Capture the cell that displays the provided text and extract its (X, Y) central coordinate. 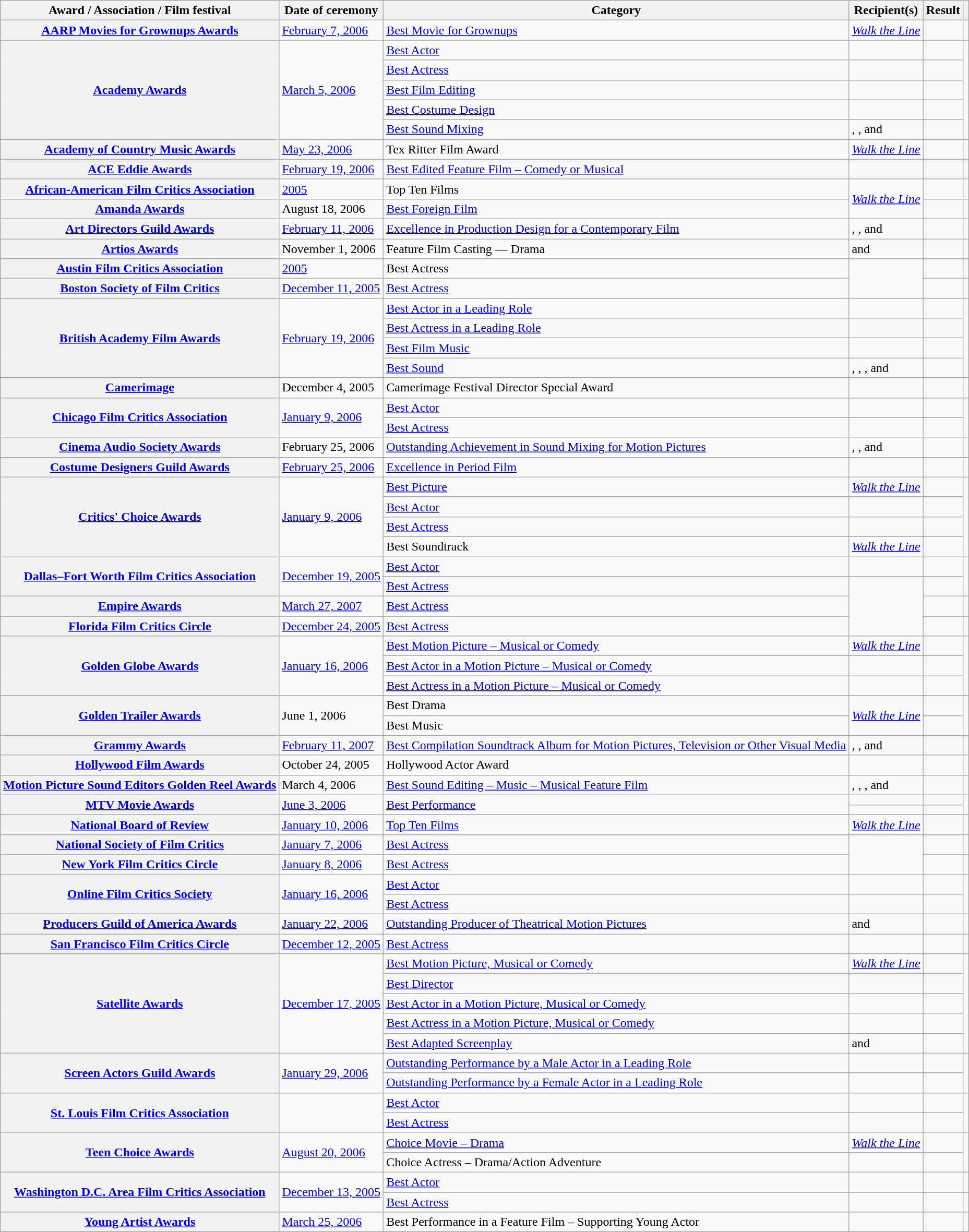
Outstanding Performance by a Male Actor in a Leading Role (616, 1063)
Golden Globe Awards (140, 666)
Screen Actors Guild Awards (140, 1073)
Empire Awards (140, 606)
Best Film Music (616, 348)
Cinema Audio Society Awards (140, 447)
Best Actress in a Motion Picture, Musical or Comedy (616, 1023)
Washington D.C. Area Film Critics Association (140, 1192)
October 24, 2005 (331, 765)
Best Drama (616, 705)
December 13, 2005 (331, 1192)
February 11, 2006 (331, 229)
Austin Film Critics Association (140, 269)
December 17, 2005 (331, 1003)
Category (616, 10)
June 3, 2006 (331, 805)
Camerimage Festival Director Special Award (616, 388)
Chicago Film Critics Association (140, 417)
British Academy Film Awards (140, 338)
Tex Ritter Film Award (616, 149)
Dallas–Fort Worth Film Critics Association (140, 576)
Best Adapted Screenplay (616, 1043)
August 18, 2006 (331, 209)
Best Actress in a Motion Picture – Musical or Comedy (616, 686)
Hollywood Actor Award (616, 765)
Academy of Country Music Awards (140, 149)
Amanda Awards (140, 209)
Outstanding Producer of Theatrical Motion Pictures (616, 924)
March 5, 2006 (331, 90)
Best Music (616, 725)
Best Movie for Grownups (616, 30)
Best Sound Mixing (616, 129)
Critics' Choice Awards (140, 517)
January 22, 2006 (331, 924)
Motion Picture Sound Editors Golden Reel Awards (140, 785)
January 7, 2006 (331, 844)
Best Sound (616, 368)
Artios Awards (140, 249)
African-American Film Critics Association (140, 189)
Satellite Awards (140, 1003)
Hollywood Film Awards (140, 765)
National Society of Film Critics (140, 844)
Teen Choice Awards (140, 1152)
March 27, 2007 (331, 606)
ACE Eddie Awards (140, 169)
St. Louis Film Critics Association (140, 1113)
Best Actor in a Leading Role (616, 308)
Outstanding Achievement in Sound Mixing for Motion Pictures (616, 447)
Best Director (616, 984)
Best Picture (616, 487)
March 4, 2006 (331, 785)
November 1, 2006 (331, 249)
Choice Actress – Drama/Action Adventure (616, 1162)
Young Artist Awards (140, 1222)
Best Sound Editing – Music – Musical Feature Film (616, 785)
December 11, 2005 (331, 289)
January 8, 2006 (331, 864)
December 19, 2005 (331, 576)
Best Motion Picture, Musical or Comedy (616, 964)
February 7, 2006 (331, 30)
Camerimage (140, 388)
Excellence in Period Film (616, 467)
Best Actor in a Motion Picture – Musical or Comedy (616, 666)
Date of ceremony (331, 10)
Academy Awards (140, 90)
Boston Society of Film Critics (140, 289)
San Francisco Film Critics Circle (140, 944)
Best Film Editing (616, 90)
Art Directors Guild Awards (140, 229)
Best Edited Feature Film – Comedy or Musical (616, 169)
MTV Movie Awards (140, 805)
Best Compilation Soundtrack Album for Motion Pictures, Television or Other Visual Media (616, 745)
January 10, 2006 (331, 824)
December 12, 2005 (331, 944)
March 25, 2006 (331, 1222)
Best Soundtrack (616, 546)
Florida Film Critics Circle (140, 626)
Golden Trailer Awards (140, 715)
June 1, 2006 (331, 715)
January 29, 2006 (331, 1073)
Excellence in Production Design for a Contemporary Film (616, 229)
Best Performance (616, 805)
Costume Designers Guild Awards (140, 467)
Best Actor in a Motion Picture, Musical or Comedy (616, 1003)
Award / Association / Film festival (140, 10)
May 23, 2006 (331, 149)
Result (943, 10)
Best Foreign Film (616, 209)
Feature Film Casting — Drama (616, 249)
Online Film Critics Society (140, 894)
Best Actress in a Leading Role (616, 328)
Outstanding Performance by a Female Actor in a Leading Role (616, 1083)
Choice Movie – Drama (616, 1142)
AARP Movies for Grownups Awards (140, 30)
Producers Guild of America Awards (140, 924)
Best Performance in a Feature Film – Supporting Young Actor (616, 1222)
National Board of Review (140, 824)
Best Costume Design (616, 110)
Best Motion Picture – Musical or Comedy (616, 646)
February 11, 2007 (331, 745)
Grammy Awards (140, 745)
Recipient(s) (886, 10)
December 4, 2005 (331, 388)
December 24, 2005 (331, 626)
August 20, 2006 (331, 1152)
New York Film Critics Circle (140, 864)
